Scan for the cell matching the given text and deliver its (x, y) coordinate at center. 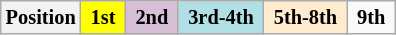
9th (371, 17)
2nd (152, 17)
Position (41, 17)
3rd-4th (221, 17)
1st (104, 17)
5th-8th (306, 17)
